Return the (X, Y) coordinate for the center point of the cell that contains the specified text.  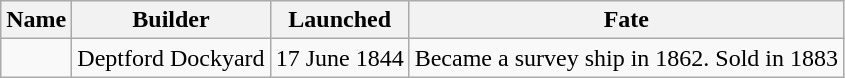
Name (36, 20)
Deptford Dockyard (171, 58)
Became a survey ship in 1862. Sold in 1883 (626, 58)
Launched (340, 20)
17 June 1844 (340, 58)
Fate (626, 20)
Builder (171, 20)
